Extract the [X, Y] coordinate from the center of the cell holding the provided text.  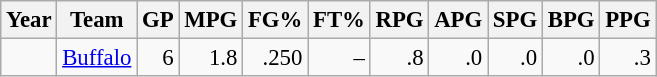
GP [158, 20]
APG [458, 20]
Buffalo [97, 58]
BPG [570, 20]
FG% [276, 20]
.250 [276, 58]
6 [158, 58]
RPG [400, 20]
– [340, 58]
Team [97, 20]
PPG [628, 20]
.3 [628, 58]
SPG [516, 20]
1.8 [211, 58]
Year [29, 20]
FT% [340, 20]
.8 [400, 58]
MPG [211, 20]
